Extract the (X, Y) coordinate from the center of the cell holding the provided text.  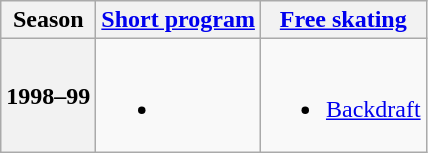
1998–99 (48, 96)
Season (48, 20)
Short program (178, 20)
Backdraft (343, 96)
Free skating (343, 20)
